Identify which cell holds the provided text, then report its [x, y] central coordinate. 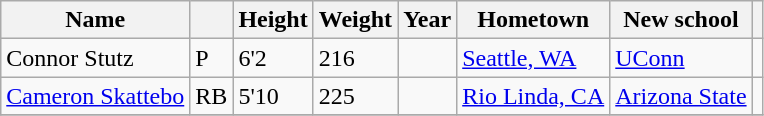
UConn [681, 58]
P [212, 58]
Cameron Skattebo [96, 96]
Rio Linda, CA [534, 96]
Height [273, 20]
Name [96, 20]
5'10 [273, 96]
216 [355, 58]
Weight [355, 20]
RB [212, 96]
Year [428, 20]
New school [681, 20]
Connor Stutz [96, 58]
6'2 [273, 58]
Seattle, WA [534, 58]
225 [355, 96]
Arizona State [681, 96]
Hometown [534, 20]
